For the text-containing cell, return its midpoint in [X, Y] coordinate format. 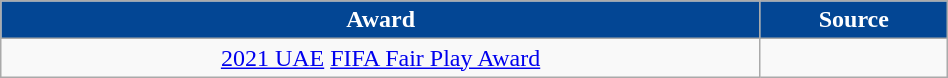
Source [854, 20]
2021 UAE FIFA Fair Play Award [381, 58]
Award [381, 20]
